Output the [X, Y] coordinate of the center of the cell containing the given text.  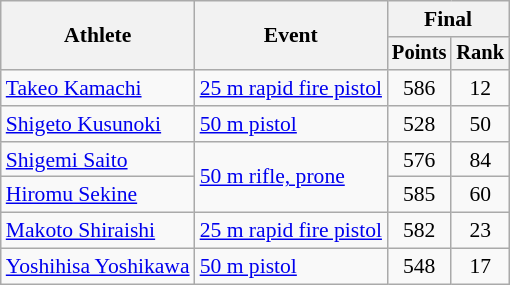
Yoshihisa Yoshikawa [98, 267]
Points [419, 54]
Makoto Shiraishi [98, 231]
17 [480, 267]
12 [480, 88]
Event [291, 36]
585 [419, 195]
Hiromu Sekine [98, 195]
Final [448, 19]
548 [419, 267]
Shigeto Kusunoki [98, 124]
60 [480, 195]
582 [419, 231]
84 [480, 160]
586 [419, 88]
528 [419, 124]
23 [480, 231]
Shigemi Saito [98, 160]
50 m rifle, prone [291, 178]
576 [419, 160]
50 [480, 124]
Rank [480, 54]
Takeo Kamachi [98, 88]
Athlete [98, 36]
